Extract the [x, y] coordinate from the center of the cell holding the provided text.  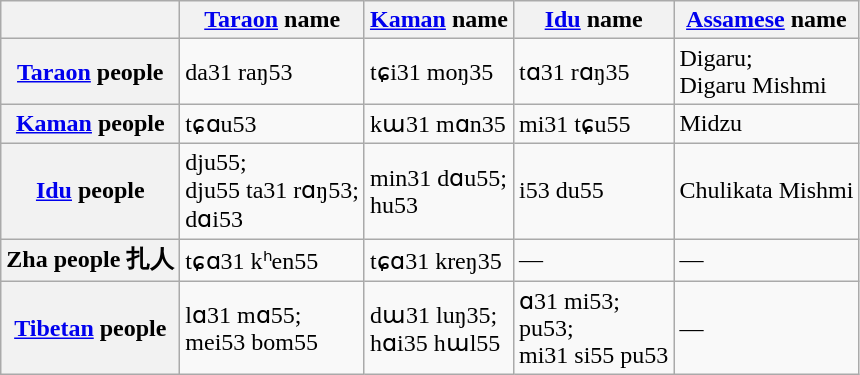
tɕɑ31 kʰen55 [272, 260]
Digaru; Digaru Mishmi [766, 72]
ɑ31 mi53; pu53; mi31 si55 pu53 [593, 328]
Tibetan people [90, 328]
i53 du55 [593, 190]
lɑ31 mɑ55; mei53 bom55 [272, 328]
dɯ31 luŋ35; hɑi35 hɯl55 [438, 328]
Midzu [766, 124]
tɕɑu53 [272, 124]
Zha people 扎人 [90, 260]
Kaman name [438, 20]
Kaman people [90, 124]
tɑ31 rɑŋ35 [593, 72]
Idu name [593, 20]
Chulikata Mishmi [766, 190]
min31 dɑu55; hu53 [438, 190]
tɕɑ31 kreŋ35 [438, 260]
Assamese name [766, 20]
Taraon name [272, 20]
mi31 tɕu55 [593, 124]
dju55; dju55 ta31 rɑŋ53; dɑi53 [272, 190]
da31 raŋ53 [272, 72]
Idu people [90, 190]
kɯ31 mɑn35 [438, 124]
Taraon people [90, 72]
tɕi31 moŋ35 [438, 72]
